Return the (x, y) coordinate for the center point of the cell that contains the specified text.  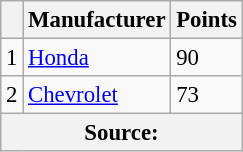
90 (206, 58)
1 (12, 58)
Honda (97, 58)
Source: (122, 133)
2 (12, 95)
Chevrolet (97, 95)
Points (206, 20)
Manufacturer (97, 20)
73 (206, 95)
